Capture the cell that displays the provided text and extract its [X, Y] central coordinate. 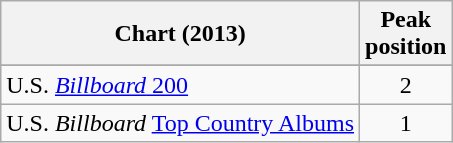
1 [406, 123]
Chart (2013) [180, 34]
2 [406, 85]
Peakposition [406, 34]
U.S. Billboard 200 [180, 85]
U.S. Billboard Top Country Albums [180, 123]
